Find where the given text appears and provide that cell's center as (x, y) coordinate. 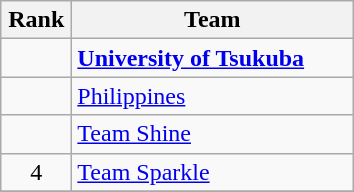
Team (212, 20)
4 (36, 172)
Team Shine (212, 134)
Rank (36, 20)
University of Tsukuba (212, 58)
Team Sparkle (212, 172)
Philippines (212, 96)
